Provide the [x, y] coordinate of the cell's center where the given text is located.  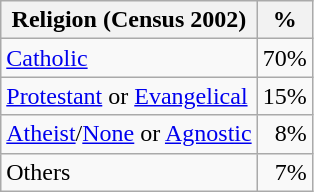
Catholic [129, 58]
7% [284, 172]
70% [284, 58]
% [284, 20]
Atheist/None or Agnostic [129, 134]
Others [129, 172]
Religion (Census 2002) [129, 20]
8% [284, 134]
Protestant or Evangelical [129, 96]
15% [284, 96]
